Locate the cell with the specified text and output its (X, Y) center coordinate. 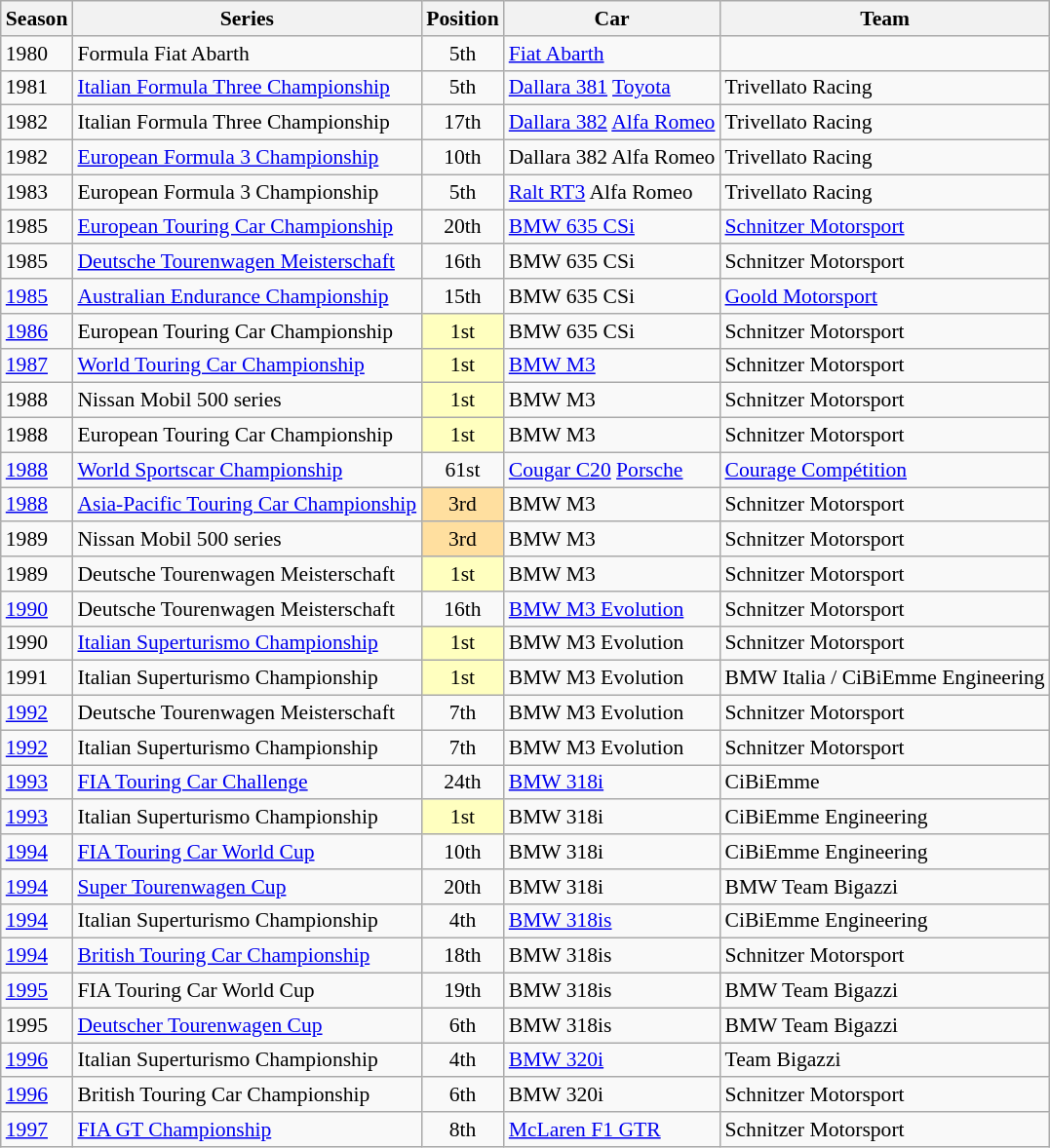
Fiat Abarth (612, 54)
Position (462, 19)
Formula Fiat Abarth (247, 54)
Cougar C20 Porsche (612, 470)
1981 (37, 88)
Dallara 381 Toyota (612, 88)
Deutscher Tourenwagen Cup (247, 1025)
World Sportscar Championship (247, 470)
61st (462, 470)
Asia-Pacific Touring Car Championship (247, 505)
24th (462, 783)
FIA Touring Car Challenge (247, 783)
Season (37, 19)
Series (247, 19)
Car (612, 19)
15th (462, 296)
Team Bigazzi (884, 1060)
1983 (37, 192)
1986 (37, 331)
Ralt RT3 Alfa Romeo (612, 192)
Super Tourenwagen Cup (247, 887)
1980 (37, 54)
Courage Compétition (884, 470)
CiBiEmme (884, 783)
18th (462, 956)
Team (884, 19)
FIA GT Championship (247, 1129)
1991 (37, 678)
Australian Endurance Championship (247, 296)
1987 (37, 365)
BMW Italia / CiBiEmme Engineering (884, 678)
8th (462, 1129)
1997 (37, 1129)
19th (462, 991)
Goold Motorsport (884, 296)
17th (462, 123)
McLaren F1 GTR (612, 1129)
World Touring Car Championship (247, 365)
